Locate the cell with the specified text and output its [x, y] center coordinate. 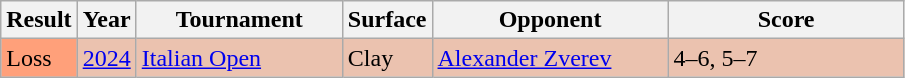
4–6, 5–7 [786, 58]
Surface [387, 20]
Result [39, 20]
Tournament [239, 20]
Italian Open [239, 58]
Loss [39, 58]
Clay [387, 58]
Alexander Zverev [550, 58]
Year [106, 20]
Score [786, 20]
Opponent [550, 20]
2024 [106, 58]
